Return the (X, Y) coordinate for the center point of the cell that contains the specified text.  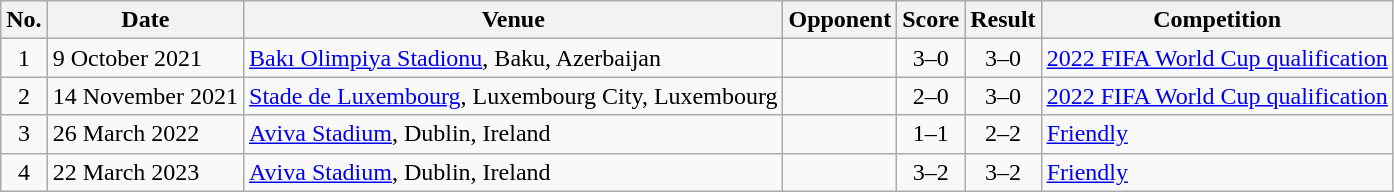
2–2 (1003, 134)
Venue (514, 20)
3 (24, 134)
1–1 (931, 134)
Competition (1217, 20)
2 (24, 96)
22 March 2023 (145, 172)
Result (1003, 20)
4 (24, 172)
Date (145, 20)
2–0 (931, 96)
Score (931, 20)
9 October 2021 (145, 58)
Stade de Luxembourg, Luxembourg City, Luxembourg (514, 96)
Opponent (840, 20)
Bakı Olimpiya Stadionu, Baku, Azerbaijan (514, 58)
14 November 2021 (145, 96)
1 (24, 58)
No. (24, 20)
26 March 2022 (145, 134)
